Identify which cell holds the provided text, then report its [X, Y] central coordinate. 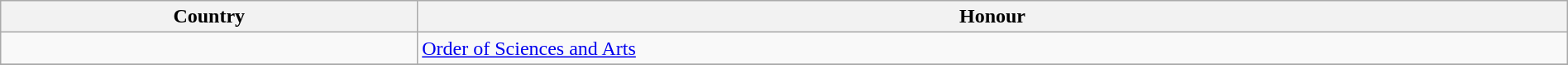
Honour [992, 17]
Country [209, 17]
Order of Sciences and Arts [992, 48]
